Extract the [x, y] coordinate from the center of the cell holding the provided text.  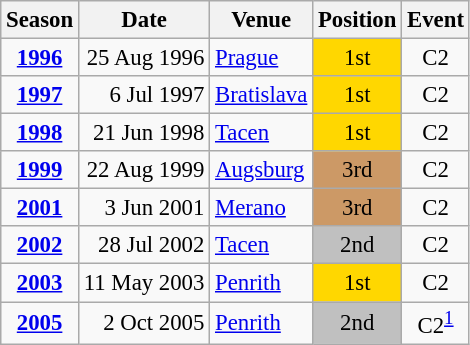
Date [144, 20]
Prague [262, 58]
21 Jun 1998 [144, 133]
Bratislava [262, 95]
2001 [40, 208]
1998 [40, 133]
3 Jun 2001 [144, 208]
25 Aug 1996 [144, 58]
1997 [40, 95]
2 Oct 2005 [144, 323]
11 May 2003 [144, 283]
22 Aug 1999 [144, 170]
1999 [40, 170]
Venue [262, 20]
Season [40, 20]
6 Jul 1997 [144, 95]
Event [436, 20]
2003 [40, 283]
Position [358, 20]
28 Jul 2002 [144, 245]
Merano [262, 208]
2005 [40, 323]
2002 [40, 245]
Augsburg [262, 170]
1996 [40, 58]
C21 [436, 323]
